For the text-containing cell, return its midpoint in (X, Y) coordinate format. 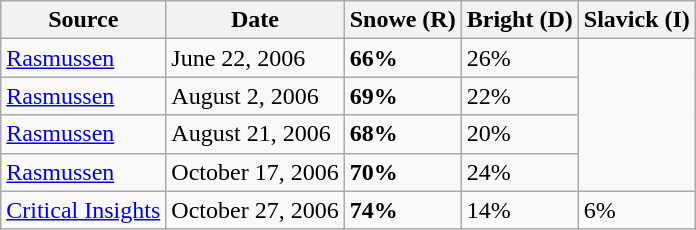
6% (636, 210)
June 22, 2006 (255, 58)
Bright (D) (520, 20)
Critical Insights (84, 210)
Slavick (I) (636, 20)
August 21, 2006 (255, 134)
August 2, 2006 (255, 96)
14% (520, 210)
66% (402, 58)
22% (520, 96)
24% (520, 172)
20% (520, 134)
26% (520, 58)
69% (402, 96)
Snowe (R) (402, 20)
October 17, 2006 (255, 172)
68% (402, 134)
Source (84, 20)
74% (402, 210)
October 27, 2006 (255, 210)
Date (255, 20)
70% (402, 172)
